Extract the [X, Y] coordinate from the center of the cell holding the provided text.  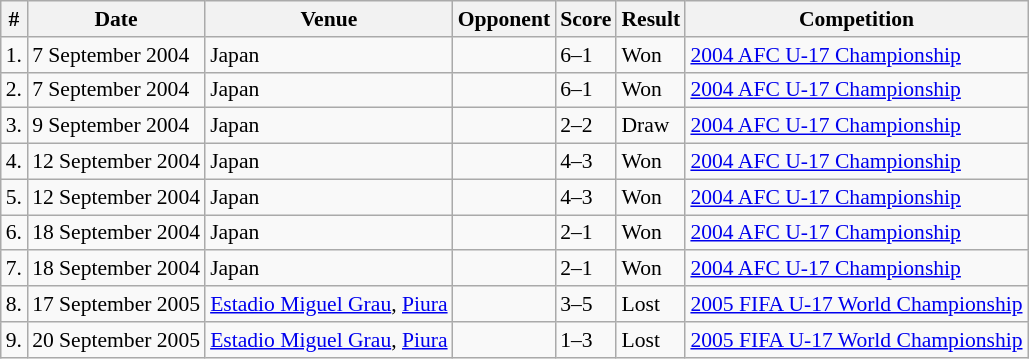
6. [14, 233]
4. [14, 162]
1. [14, 55]
Score [586, 19]
3–5 [586, 304]
Draw [650, 126]
9 September 2004 [116, 126]
17 September 2005 [116, 304]
Venue [329, 19]
9. [14, 340]
2–2 [586, 126]
Date [116, 19]
Competition [856, 19]
1–3 [586, 340]
5. [14, 197]
Opponent [504, 19]
20 September 2005 [116, 340]
2. [14, 90]
7. [14, 269]
Result [650, 19]
# [14, 19]
3. [14, 126]
8. [14, 304]
